Return [X, Y] of the center of cell containing provided text 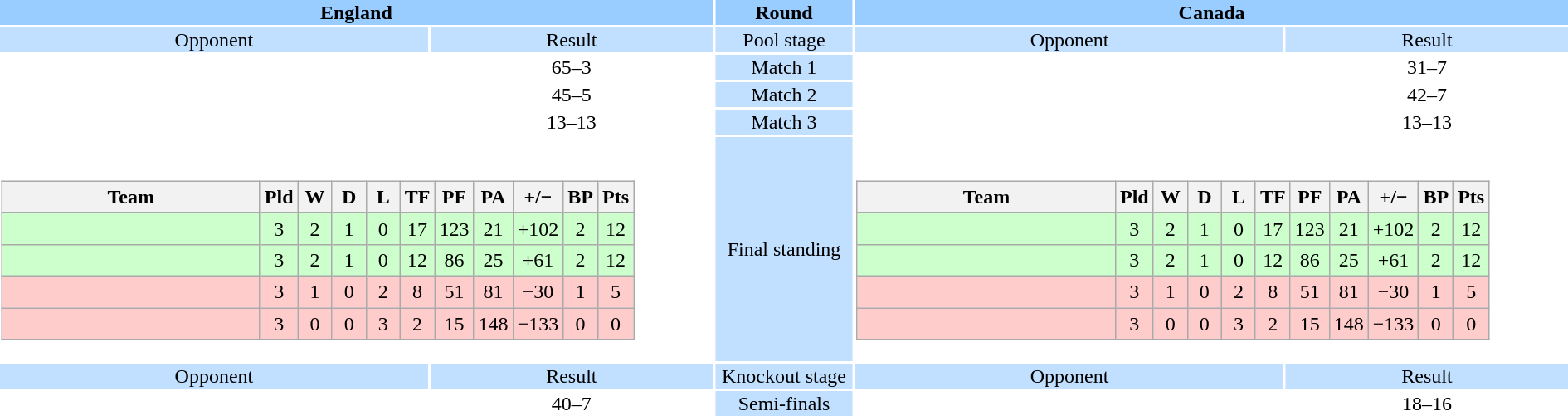
Pool stage [784, 40]
Match 3 [784, 122]
40–7 [572, 404]
18–16 [1427, 404]
42–7 [1427, 95]
45–5 [572, 95]
Canada [1211, 12]
Semi-finals [784, 404]
Round [784, 12]
31–7 [1427, 67]
England [357, 12]
Match 2 [784, 95]
65–3 [572, 67]
Match 1 [784, 67]
Final standing [784, 249]
Knockout stage [784, 376]
